From the cell containing the given text, extract its center point as [x, y] coordinate. 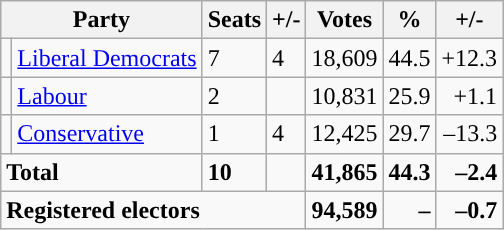
Registered electors [154, 210]
44.3 [410, 172]
Labour [107, 96]
–13.3 [470, 134]
1 [234, 134]
Party [102, 20]
+1.1 [470, 96]
12,425 [344, 134]
Total [102, 172]
29.7 [410, 134]
% [410, 20]
Liberal Democrats [107, 58]
41,865 [344, 172]
– [410, 210]
18,609 [344, 58]
+12.3 [470, 58]
2 [234, 96]
Votes [344, 20]
Conservative [107, 134]
–2.4 [470, 172]
44.5 [410, 58]
–0.7 [470, 210]
25.9 [410, 96]
Seats [234, 20]
10,831 [344, 96]
7 [234, 58]
94,589 [344, 210]
10 [234, 172]
